Capture the cell that displays the provided text and extract its [X, Y] central coordinate. 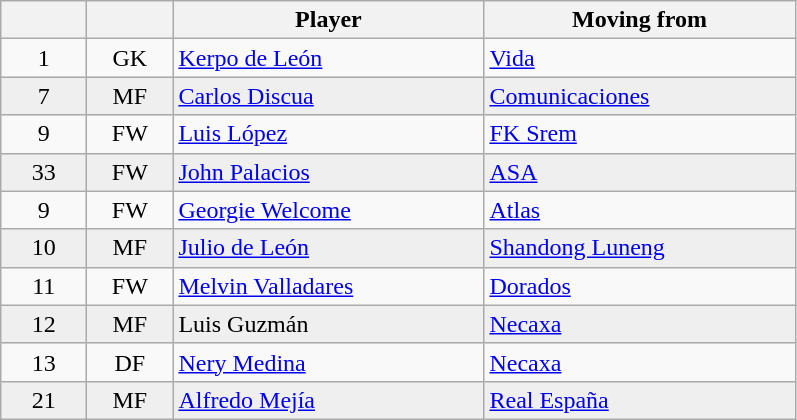
John Palacios [328, 172]
Luis Guzmán [328, 324]
Luis López [328, 134]
7 [44, 96]
Shandong Luneng [640, 248]
1 [44, 58]
Comunicaciones [640, 96]
Georgie Welcome [328, 210]
Moving from [640, 20]
Player [328, 20]
Dorados [640, 286]
33 [44, 172]
DF [130, 362]
ASA [640, 172]
Vida [640, 58]
Melvin Valladares [328, 286]
12 [44, 324]
Real España [640, 400]
Kerpo de León [328, 58]
Carlos Discua [328, 96]
Julio de León [328, 248]
21 [44, 400]
GK [130, 58]
Alfredo Mejía [328, 400]
10 [44, 248]
Nery Medina [328, 362]
13 [44, 362]
Atlas [640, 210]
FK Srem [640, 134]
11 [44, 286]
